Detect which cell encompasses the target text, then output its (X, Y) center coordinate. 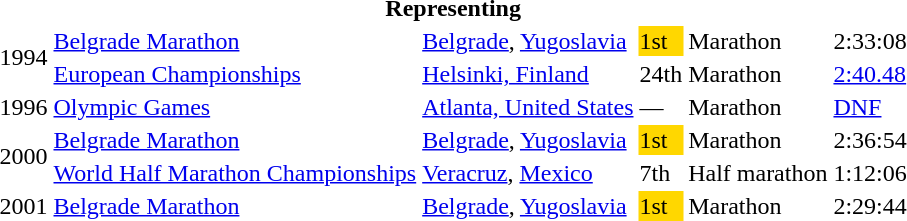
7th (661, 173)
Olympic Games (235, 107)
European Championships (235, 74)
Veracruz, Mexico (528, 173)
24th (661, 74)
Helsinki, Finland (528, 74)
— (661, 107)
Atlanta, United States (528, 107)
Half marathon (758, 173)
World Half Marathon Championships (235, 173)
